Scan for the cell matching the given text and deliver its [x, y] coordinate at center. 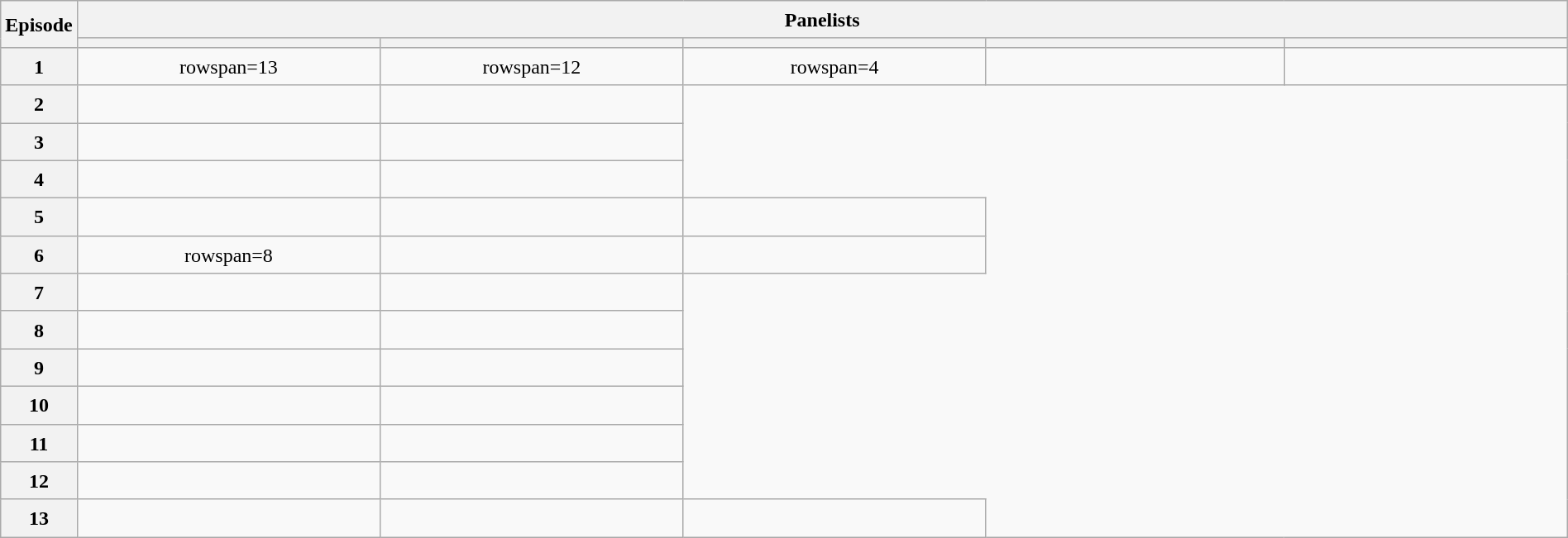
Panelists [822, 20]
1 [39, 66]
7 [39, 293]
5 [39, 217]
rowspan=4 [834, 66]
12 [39, 481]
rowspan=12 [532, 66]
8 [39, 330]
13 [39, 518]
4 [39, 179]
10 [39, 405]
Episode [39, 25]
3 [39, 141]
11 [39, 443]
rowspan=8 [228, 255]
6 [39, 255]
rowspan=13 [228, 66]
9 [39, 368]
2 [39, 104]
